From the cell containing the given text, extract its center point as (x, y) coordinate. 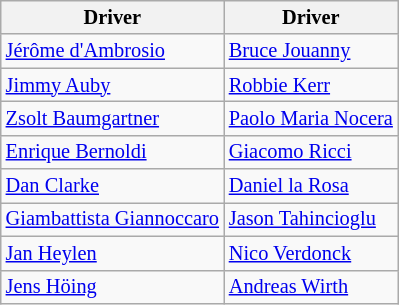
Zsolt Baumgartner (112, 118)
Jason Tahincioglu (311, 219)
Jan Heylen (112, 253)
Robbie Kerr (311, 85)
Giacomo Ricci (311, 152)
Nico Verdonck (311, 253)
Jens Höing (112, 287)
Andreas Wirth (311, 287)
Jimmy Auby (112, 85)
Bruce Jouanny (311, 51)
Giambattista Giannoccaro (112, 219)
Enrique Bernoldi (112, 152)
Paolo Maria Nocera (311, 118)
Daniel la Rosa (311, 186)
Jérôme d'Ambrosio (112, 51)
Dan Clarke (112, 186)
